Scan for the cell matching the given text and deliver its (x, y) coordinate at center. 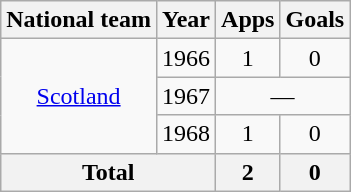
Apps (248, 20)
2 (248, 172)
1967 (186, 96)
1966 (186, 58)
Total (108, 172)
Scotland (79, 96)
National team (79, 20)
— (283, 96)
Goals (315, 20)
1968 (186, 134)
Year (186, 20)
